Determine the [x, y] coordinate at the center of the cell enclosing the given text.  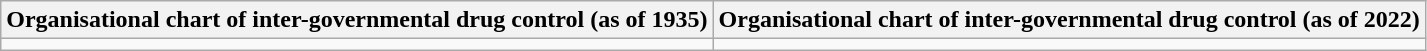
Organisational chart of inter-governmental drug control (as of 2022) [1069, 20]
Organisational chart of inter-governmental drug control (as of 1935) [357, 20]
